Search for the cell housing the specified text and yield its (X, Y) center coordinate. 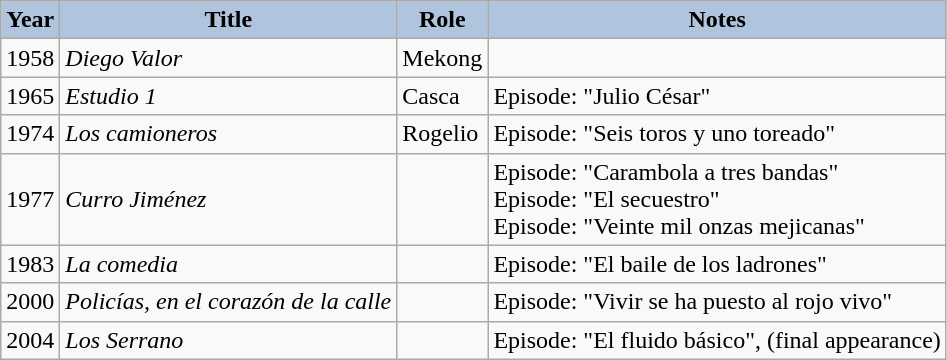
1965 (30, 96)
Estudio 1 (228, 96)
Episode: "El baile de los ladrones" (717, 264)
2004 (30, 340)
Episode: "Vivir se ha puesto al rojo vivo" (717, 302)
La comedia (228, 264)
Diego Valor (228, 58)
Casca (442, 96)
2000 (30, 302)
Episode: "Carambola a tres bandas"Episode: "El secuestro"Episode: "Veinte mil onzas mejicanas" (717, 199)
1974 (30, 134)
1958 (30, 58)
Los camioneros (228, 134)
1983 (30, 264)
Policías, en el corazón de la calle (228, 302)
Role (442, 20)
Curro Jiménez (228, 199)
Episode: "Seis toros y uno toreado" (717, 134)
Mekong (442, 58)
Notes (717, 20)
Rogelio (442, 134)
Los Serrano (228, 340)
Episode: "Julio César" (717, 96)
Year (30, 20)
Title (228, 20)
1977 (30, 199)
Episode: "El fluido básico", (final appearance) (717, 340)
